From the cell containing the given text, extract its center point as (X, Y) coordinate. 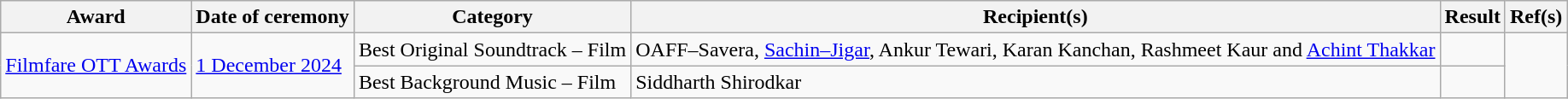
Filmfare OTT Awards (96, 66)
OAFF–Savera, Sachin–Jigar, Ankur Tewari, Karan Kanchan, Rashmeet Kaur and Achint Thakkar (1035, 49)
Siddharth Shirodkar (1035, 82)
Award (96, 17)
Recipient(s) (1035, 17)
Date of ceremony (273, 17)
Best Background Music – Film (492, 82)
1 December 2024 (273, 66)
Category (492, 17)
Result (1472, 17)
Best Original Soundtrack – Film (492, 49)
Ref(s) (1536, 17)
